Provide the [X, Y] coordinate of the cell's center where the given text is located.  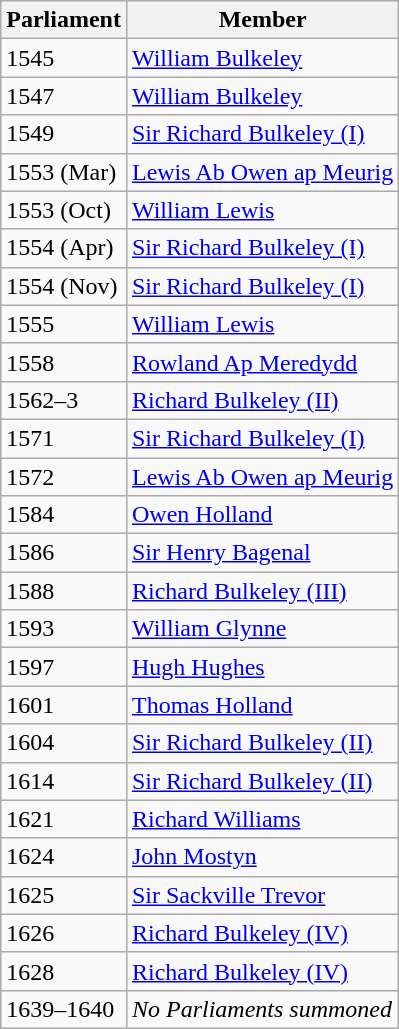
Sir Henry Bagenal [262, 553]
1588 [64, 591]
1586 [64, 553]
Thomas Holland [262, 705]
1624 [64, 857]
1562–3 [64, 400]
1593 [64, 629]
Richard Bulkeley (II) [262, 400]
Sir Sackville Trevor [262, 895]
1555 [64, 324]
1614 [64, 781]
1639–1640 [64, 1009]
1626 [64, 933]
1601 [64, 705]
1553 (Mar) [64, 172]
1545 [64, 58]
William Glynne [262, 629]
John Mostyn [262, 857]
Richard Bulkeley (III) [262, 591]
1597 [64, 667]
Richard Williams [262, 819]
1547 [64, 96]
1558 [64, 362]
1628 [64, 971]
1584 [64, 515]
1621 [64, 819]
Hugh Hughes [262, 667]
Member [262, 20]
Owen Holland [262, 515]
1549 [64, 134]
No Parliaments summoned [262, 1009]
1572 [64, 477]
Rowland Ap Meredydd [262, 362]
1604 [64, 743]
Parliament [64, 20]
1554 (Apr) [64, 248]
1571 [64, 438]
1625 [64, 895]
1553 (Oct) [64, 210]
1554 (Nov) [64, 286]
